Scan for the cell matching the given text and deliver its [X, Y] coordinate at center. 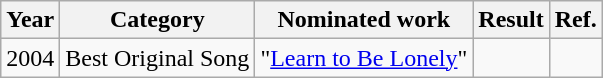
Nominated work [364, 20]
Best Original Song [158, 58]
Ref. [576, 20]
2004 [30, 58]
Year [30, 20]
Result [511, 20]
"Learn to Be Lonely" [364, 58]
Category [158, 20]
